Provide the (x, y) coordinate of the cell's center where the given text is located.  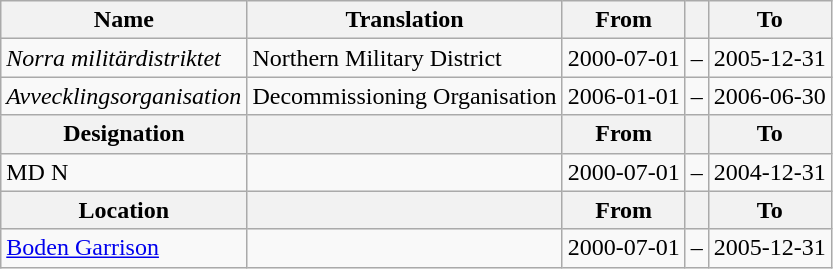
Translation (404, 20)
Decommissioning Organisation (404, 96)
MD N (124, 172)
Norra militärdistriktet (124, 58)
Designation (124, 134)
Name (124, 20)
Northern Military District (404, 58)
Boden Garrison (124, 248)
Avvecklingsorganisation (124, 96)
2006-01-01 (624, 96)
2004-12-31 (770, 172)
Location (124, 210)
2006-06-30 (770, 96)
